Extract the [x, y] coordinate from the center of the cell holding the provided text.  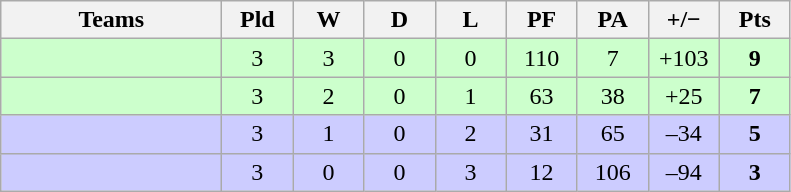
L [470, 20]
PA [612, 20]
38 [612, 96]
Pts [754, 20]
+103 [684, 58]
63 [542, 96]
Pld [258, 20]
31 [542, 134]
65 [612, 134]
D [400, 20]
–34 [684, 134]
110 [542, 58]
Teams [112, 20]
–94 [684, 172]
+25 [684, 96]
W [328, 20]
9 [754, 58]
+/− [684, 20]
PF [542, 20]
12 [542, 172]
106 [612, 172]
5 [754, 134]
